Output the (X, Y) coordinate of the center of the cell containing the given text.  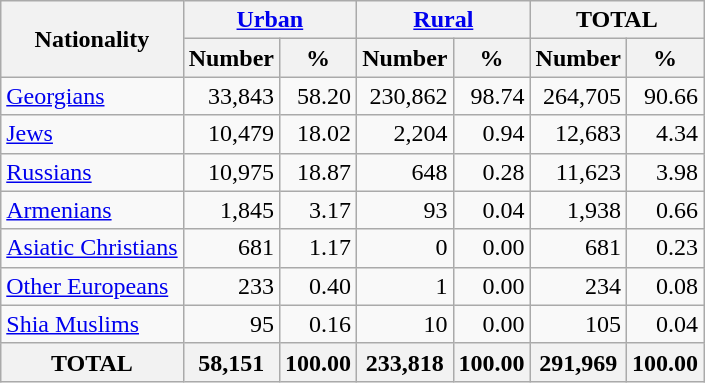
1 (405, 286)
234 (578, 286)
264,705 (578, 96)
0.23 (664, 248)
11,623 (578, 172)
2,204 (405, 134)
4.34 (664, 134)
0 (405, 248)
3.17 (318, 210)
3.98 (664, 172)
0.66 (664, 210)
90.66 (664, 96)
1,845 (231, 210)
93 (405, 210)
0.08 (664, 286)
230,862 (405, 96)
18.02 (318, 134)
98.74 (492, 96)
Nationality (92, 39)
0.28 (492, 172)
Armenians (92, 210)
10 (405, 324)
95 (231, 324)
Other Europeans (92, 286)
58.20 (318, 96)
1.17 (318, 248)
Shia Muslims (92, 324)
0.16 (318, 324)
Asiatic Christians (92, 248)
Rural (444, 20)
10,975 (231, 172)
Urban (270, 20)
Russians (92, 172)
33,843 (231, 96)
233 (231, 286)
1,938 (578, 210)
58,151 (231, 362)
18.87 (318, 172)
Jews (92, 134)
0.94 (492, 134)
10,479 (231, 134)
105 (578, 324)
Georgians (92, 96)
12,683 (578, 134)
233,818 (405, 362)
0.40 (318, 286)
291,969 (578, 362)
648 (405, 172)
